Search for the cell housing the specified text and yield its [x, y] center coordinate. 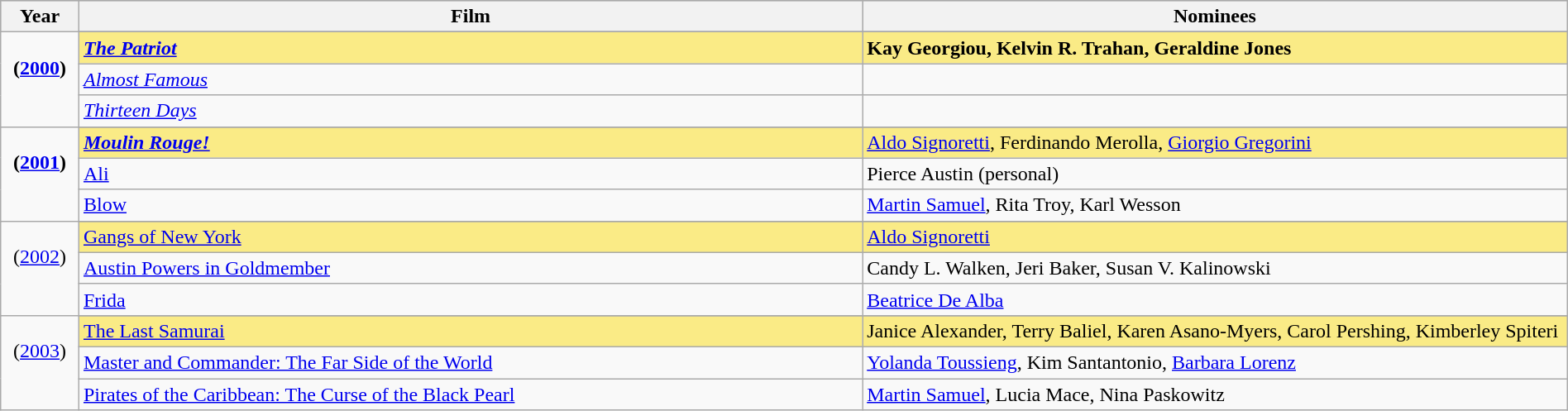
Gangs of New York [470, 237]
Austin Powers in Goldmember [470, 268]
Nominees [1216, 17]
Aldo Signoretti [1216, 237]
The Last Samurai [470, 331]
The Patriot [470, 48]
Janice Alexander, Terry Baliel, Karen Asano-Myers, Carol Pershing, Kimberley Spiteri [1216, 331]
(2003) [40, 362]
Beatrice De Alba [1216, 299]
Moulin Rouge! [470, 142]
Kay Georgiou, Kelvin R. Trahan, Geraldine Jones [1216, 48]
Aldo Signoretti, Ferdinando Merolla, Giorgio Gregorini [1216, 142]
Pirates of the Caribbean: The Curse of the Black Pearl [470, 394]
Master and Commander: The Far Side of the World [470, 362]
Almost Famous [470, 79]
Pierce Austin (personal) [1216, 174]
Martin Samuel, Lucia Mace, Nina Paskowitz [1216, 394]
(2001) [40, 174]
Yolanda Toussieng, Kim Santantonio, Barbara Lorenz [1216, 362]
Martin Samuel, Rita Troy, Karl Wesson [1216, 205]
Candy L. Walken, Jeri Baker, Susan V. Kalinowski [1216, 268]
Thirteen Days [470, 111]
Blow [470, 205]
Frida [470, 299]
Year [40, 17]
Ali [470, 174]
(2000) [40, 79]
Film [470, 17]
(2002) [40, 268]
